Provide the [X, Y] coordinate of the cell's center where the given text is located.  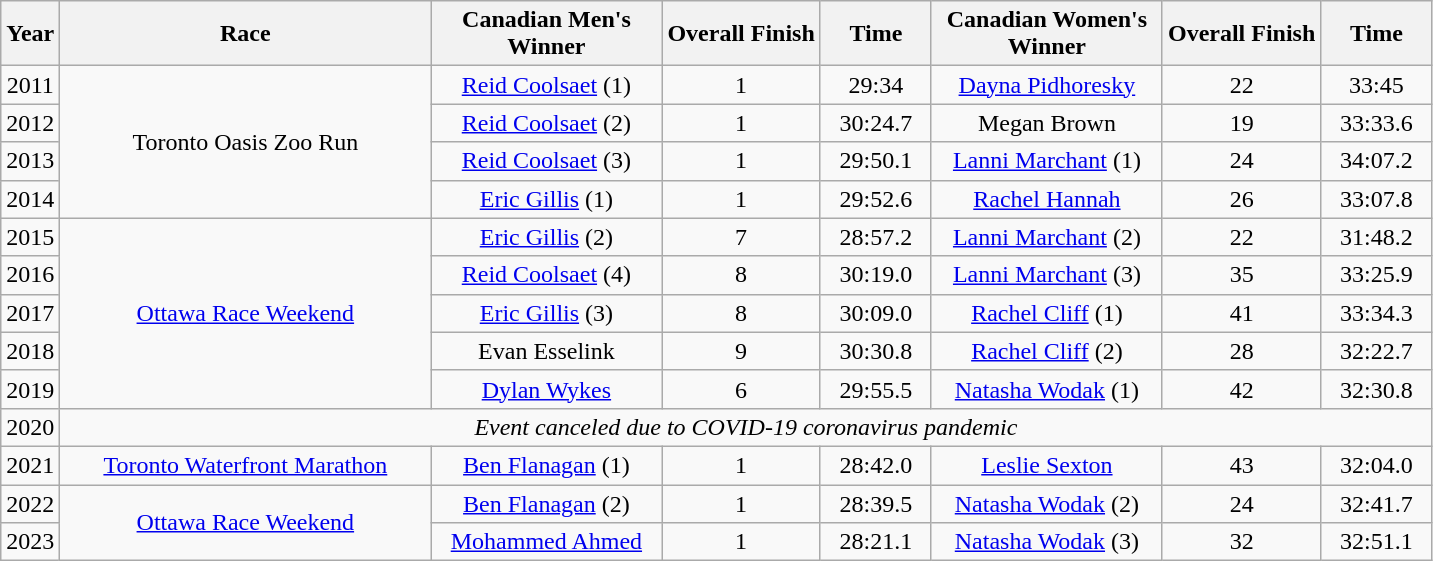
35 [1241, 275]
Mohammed Ahmed [546, 542]
Toronto Oasis Zoo Run [246, 142]
30:24.7 [876, 123]
33:07.8 [1376, 199]
34:07.2 [1376, 161]
Eric Gillis (3) [546, 313]
33:45 [1376, 85]
Megan Brown [1046, 123]
32 [1241, 542]
Lanni Marchant (2) [1046, 237]
30:30.8 [876, 351]
Evan Esselink [546, 351]
28:39.5 [876, 503]
32:51.1 [1376, 542]
19 [1241, 123]
Year [30, 34]
32:41.7 [1376, 503]
42 [1241, 389]
6 [741, 389]
Toronto Waterfront Marathon [246, 465]
2018 [30, 351]
29:34 [876, 85]
33:34.3 [1376, 313]
32:04.0 [1376, 465]
32:22.7 [1376, 351]
Reid Coolsaet (4) [546, 275]
9 [741, 351]
Lanni Marchant (3) [1046, 275]
7 [741, 237]
2011 [30, 85]
33:33.6 [1376, 123]
2012 [30, 123]
29:50.1 [876, 161]
2022 [30, 503]
Canadian Women's Winner [1046, 34]
32:30.8 [1376, 389]
Event canceled due to COVID-19 coronavirus pandemic [746, 427]
Rachel Cliff (1) [1046, 313]
Natasha Wodak (3) [1046, 542]
Natasha Wodak (2) [1046, 503]
Ben Flanagan (2) [546, 503]
2015 [30, 237]
2023 [30, 542]
30:19.0 [876, 275]
Eric Gillis (2) [546, 237]
Dayna Pidhoresky [1046, 85]
Rachel Cliff (2) [1046, 351]
33:25.9 [1376, 275]
Natasha Wodak (1) [1046, 389]
Canadian Men's Winner [546, 34]
Reid Coolsaet (2) [546, 123]
Reid Coolsaet (1) [546, 85]
2014 [30, 199]
41 [1241, 313]
31:48.2 [1376, 237]
28 [1241, 351]
28:21.1 [876, 542]
Leslie Sexton [1046, 465]
2016 [30, 275]
2019 [30, 389]
Ben Flanagan (1) [546, 465]
2013 [30, 161]
Eric Gillis (1) [546, 199]
43 [1241, 465]
Rachel Hannah [1046, 199]
29:55.5 [876, 389]
2021 [30, 465]
Dylan Wykes [546, 389]
30:09.0 [876, 313]
2017 [30, 313]
29:52.6 [876, 199]
Lanni Marchant (1) [1046, 161]
26 [1241, 199]
28:42.0 [876, 465]
28:57.2 [876, 237]
2020 [30, 427]
Race [246, 34]
Reid Coolsaet (3) [546, 161]
